For the text-containing cell, return its midpoint in (X, Y) coordinate format. 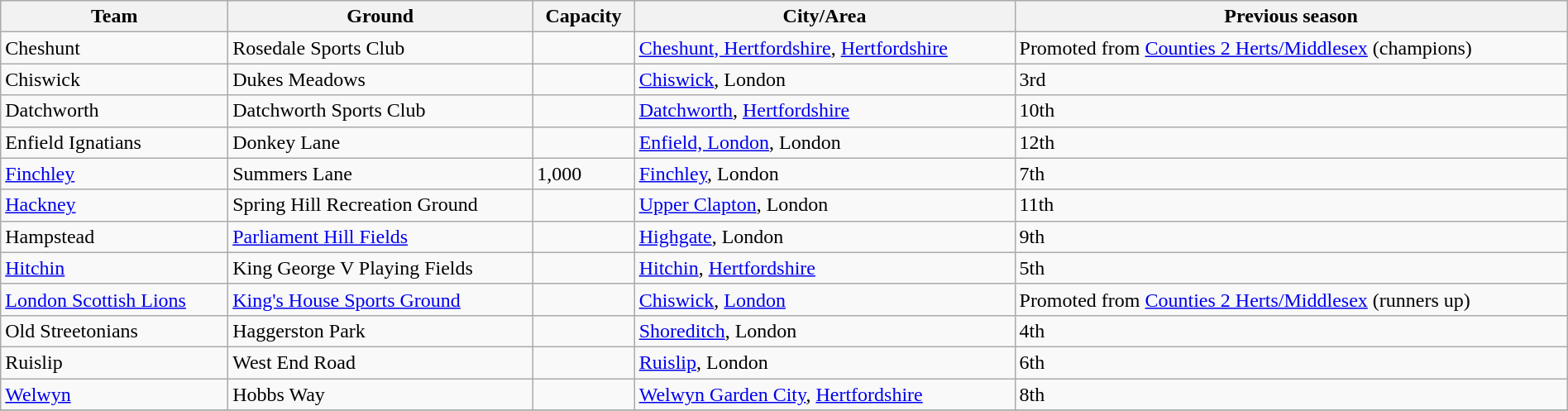
London Scottish Lions (114, 299)
West End Road (380, 362)
9th (1291, 237)
Finchley, London (825, 174)
Spring Hill Recreation Ground (380, 205)
Enfield, London, London (825, 142)
Welwyn Garden City, Hertfordshire (825, 394)
Cheshunt, Hertfordshire, Hertfordshire (825, 48)
3rd (1291, 79)
1,000 (584, 174)
Finchley (114, 174)
Donkey Lane (380, 142)
Hampstead (114, 237)
Summers Lane (380, 174)
Cheshunt (114, 48)
Highgate, London (825, 237)
8th (1291, 394)
Haggerston Park (380, 331)
Promoted from Counties 2 Herts/Middlesex (champions) (1291, 48)
12th (1291, 142)
Previous season (1291, 17)
Upper Clapton, London (825, 205)
Hitchin (114, 268)
Enfield Ignatians (114, 142)
Ruislip (114, 362)
11th (1291, 205)
Rosedale Sports Club (380, 48)
King's House Sports Ground (380, 299)
Dukes Meadows (380, 79)
6th (1291, 362)
Promoted from Counties 2 Herts/Middlesex (runners up) (1291, 299)
Hobbs Way (380, 394)
Ground (380, 17)
Ruislip, London (825, 362)
4th (1291, 331)
Capacity (584, 17)
Shoreditch, London (825, 331)
Team (114, 17)
City/Area (825, 17)
5th (1291, 268)
Datchworth Sports Club (380, 111)
Chiswick (114, 79)
King George V Playing Fields (380, 268)
Parliament Hill Fields (380, 237)
10th (1291, 111)
Welwyn (114, 394)
Hitchin, Hertfordshire (825, 268)
Old Streetonians (114, 331)
7th (1291, 174)
Datchworth (114, 111)
Datchworth, Hertfordshire (825, 111)
Hackney (114, 205)
